Return the (X, Y) coordinate for the center point of the cell that contains the specified text.  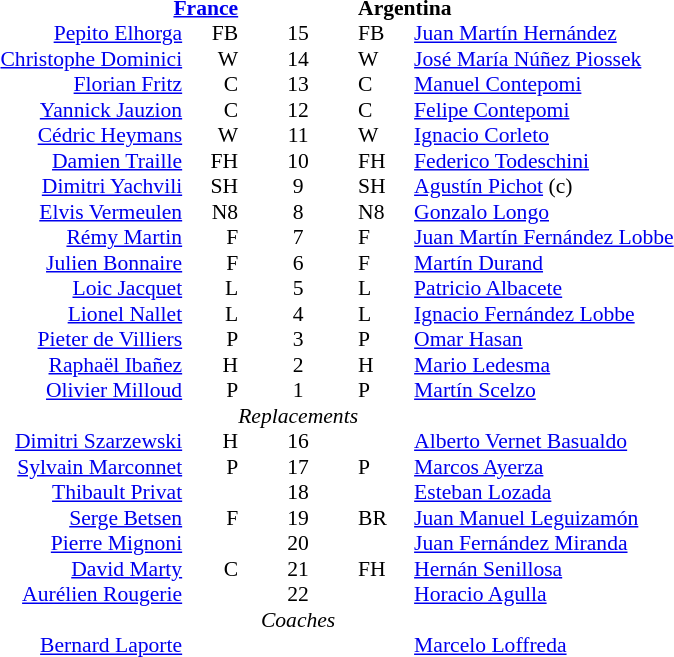
22 (298, 595)
7 (298, 237)
BR (386, 518)
14 (298, 59)
18 (298, 493)
3 (298, 339)
12 (298, 110)
19 (298, 518)
9 (298, 187)
5 (298, 289)
15 (298, 33)
Coaches (298, 620)
20 (298, 543)
16 (298, 441)
2 (298, 365)
11 (298, 135)
4 (298, 314)
Replacements (298, 416)
10 (298, 161)
17 (298, 467)
1 (298, 391)
21 (298, 569)
6 (298, 263)
8 (298, 212)
13 (298, 85)
